Scan for the cell matching the given text and deliver its (X, Y) coordinate at center. 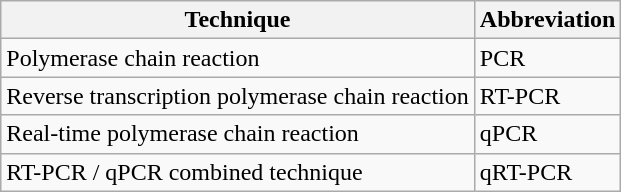
RT-PCR (548, 96)
PCR (548, 58)
Real-time polymerase chain reaction (238, 134)
Technique (238, 20)
qRT-PCR (548, 172)
Abbreviation (548, 20)
qPCR (548, 134)
RT-PCR / qPCR combined technique (238, 172)
Reverse transcription polymerase chain reaction (238, 96)
Polymerase chain reaction (238, 58)
